From the cell containing the given text, extract its center point as [X, Y] coordinate. 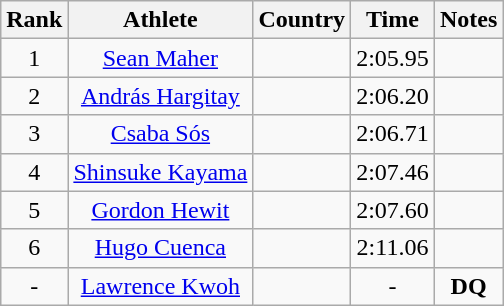
DQ [468, 286]
Gordon Hewit [160, 210]
3 [34, 134]
5 [34, 210]
2:06.71 [393, 134]
2:06.20 [393, 96]
1 [34, 58]
Lawrence Kwoh [160, 286]
2:05.95 [393, 58]
Rank [34, 20]
Time [393, 20]
2:11.06 [393, 248]
András Hargitay [160, 96]
6 [34, 248]
2 [34, 96]
2:07.60 [393, 210]
Hugo Cuenca [160, 248]
Csaba Sós [160, 134]
2:07.46 [393, 172]
Sean Maher [160, 58]
4 [34, 172]
Shinsuke Kayama [160, 172]
Notes [468, 20]
Athlete [160, 20]
Country [302, 20]
